Identify which cell holds the provided text, then report its [X, Y] central coordinate. 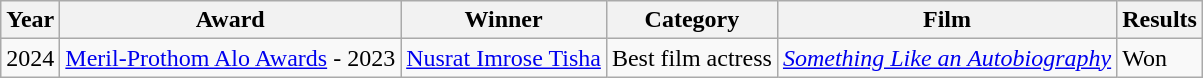
Winner [504, 20]
Film [946, 20]
Year [30, 20]
Category [692, 20]
Won [1160, 58]
Award [230, 20]
2024 [30, 58]
Best film actress [692, 58]
Something Like an Autobiography [946, 58]
Nusrat Imrose Tisha [504, 58]
Meril-Prothom Alo Awards - 2023 [230, 58]
Results [1160, 20]
